Find where the given text appears and provide that cell's center as (X, Y) coordinate. 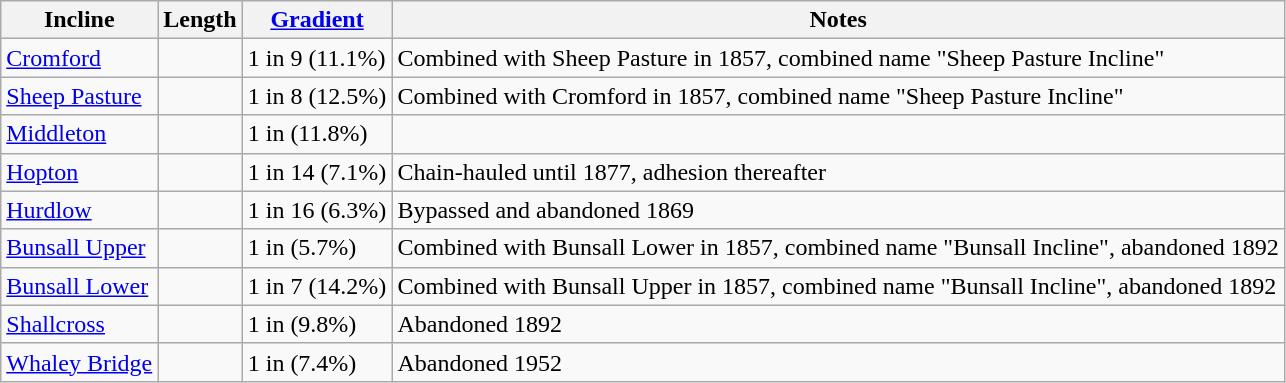
1 in 9 (11.1%) (317, 58)
Abandoned 1952 (838, 362)
Combined with Bunsall Lower in 1857, combined name "Bunsall Incline", abandoned 1892 (838, 248)
Cromford (80, 58)
Shallcross (80, 324)
Hurdlow (80, 210)
1 in 14 (7.1%) (317, 172)
1 in 7 (14.2%) (317, 286)
Length (200, 20)
Chain-hauled until 1877, adhesion thereafter (838, 172)
1 in (11.8%) (317, 134)
Bunsall Lower (80, 286)
Gradient (317, 20)
1 in 8 (12.5%) (317, 96)
Notes (838, 20)
Bypassed and abandoned 1869 (838, 210)
Combined with Bunsall Upper in 1857, combined name "Bunsall Incline", abandoned 1892 (838, 286)
Whaley Bridge (80, 362)
1 in 16 (6.3%) (317, 210)
Combined with Sheep Pasture in 1857, combined name "Sheep Pasture Incline" (838, 58)
Middleton (80, 134)
Combined with Cromford in 1857, combined name "Sheep Pasture Incline" (838, 96)
Abandoned 1892 (838, 324)
1 in (7.4%) (317, 362)
Hopton (80, 172)
Sheep Pasture (80, 96)
Bunsall Upper (80, 248)
Incline (80, 20)
1 in (5.7%) (317, 248)
1 in (9.8%) (317, 324)
